Provide the (x, y) coordinate of the cell's center where the given text is located.  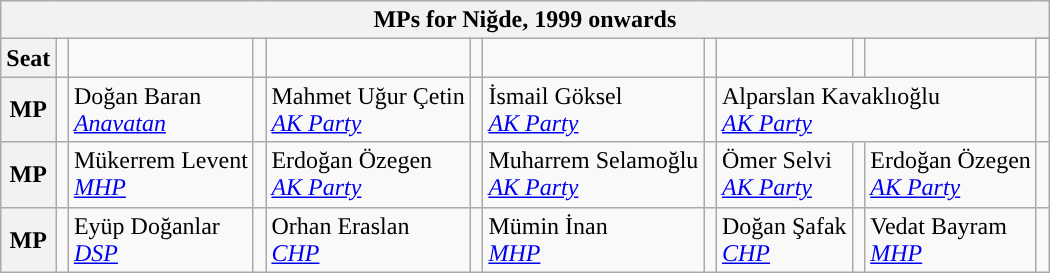
Muharrem SelamoğluAK Party (594, 174)
MPs for Niğde, 1999 onwards (525, 20)
Vedat BayramMHP (951, 240)
Mümin İnanMHP (594, 240)
Mükerrem LeventMHP (160, 174)
Doğan ŞafakCHP (784, 240)
Ömer SelviAK Party (784, 174)
İsmail GökselAK Party (594, 110)
Mahmet Uğur ÇetinAK Party (368, 110)
Eyüp DoğanlarDSP (160, 240)
Doğan BaranAnavatan (160, 110)
Orhan EraslanCHP (368, 240)
Seat (28, 58)
Alparslan KavaklıoğluAK Party (876, 110)
